Pinpoint the cell where the given text exists, returning its [X, Y] midpoint coordinate. 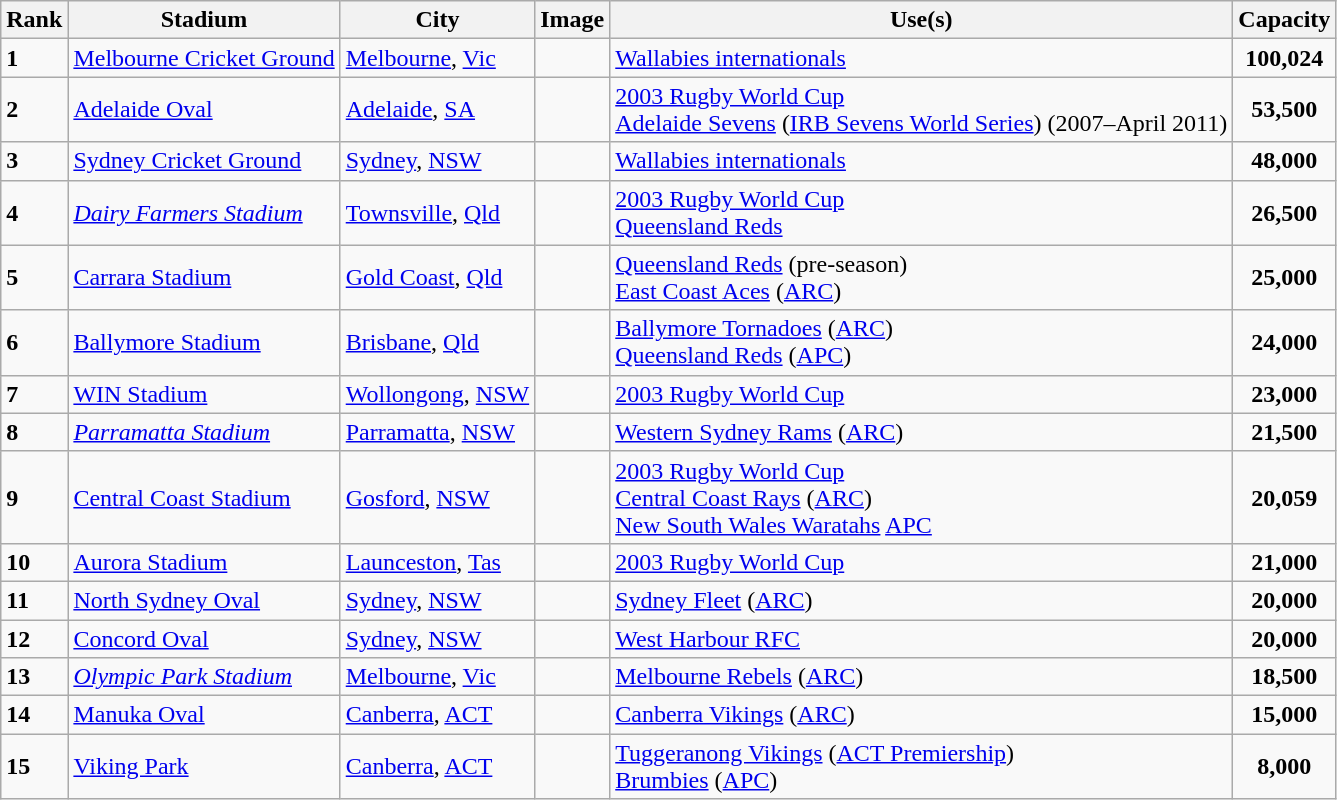
10 [34, 562]
2003 Rugby World CupCentral Coast Rays (ARC)New South Wales Waratahs APC [922, 497]
14 [34, 715]
Dairy Farmers Stadium [204, 212]
Brisbane, Qld [437, 342]
Use(s) [922, 20]
Sydney Cricket Ground [204, 161]
Rank [34, 20]
City [437, 20]
6 [34, 342]
48,000 [1284, 161]
2003 Rugby World CupQueensland Reds [922, 212]
Parramatta Stadium [204, 432]
West Harbour RFC [922, 639]
Central Coast Stadium [204, 497]
2 [34, 110]
8,000 [1284, 766]
Townsville, Qld [437, 212]
13 [34, 677]
Melbourne Rebels (ARC) [922, 677]
Stadium [204, 20]
Ballymore Tornadoes (ARC)Queensland Reds (APC) [922, 342]
25,000 [1284, 278]
23,000 [1284, 394]
Image [572, 20]
9 [34, 497]
21,500 [1284, 432]
24,000 [1284, 342]
12 [34, 639]
1 [34, 58]
Ballymore Stadium [204, 342]
WIN Stadium [204, 394]
8 [34, 432]
15 [34, 766]
3 [34, 161]
Parramatta, NSW [437, 432]
Queensland Reds (pre-season)East Coast Aces (ARC) [922, 278]
11 [34, 600]
Manuka Oval [204, 715]
Aurora Stadium [204, 562]
Tuggeranong Vikings (ACT Premiership)Brumbies (APC) [922, 766]
North Sydney Oval [204, 600]
Adelaide Oval [204, 110]
Wollongong, NSW [437, 394]
Carrara Stadium [204, 278]
Olympic Park Stadium [204, 677]
53,500 [1284, 110]
Launceston, Tas [437, 562]
2003 Rugby World CupAdelaide Sevens (IRB Sevens World Series) (2007–April 2011) [922, 110]
15,000 [1284, 715]
Concord Oval [204, 639]
Gold Coast, Qld [437, 278]
Sydney Fleet (ARC) [922, 600]
Viking Park [204, 766]
Gosford, NSW [437, 497]
21,000 [1284, 562]
18,500 [1284, 677]
Capacity [1284, 20]
Adelaide, SA [437, 110]
Western Sydney Rams (ARC) [922, 432]
20,059 [1284, 497]
4 [34, 212]
7 [34, 394]
Canberra Vikings (ARC) [922, 715]
5 [34, 278]
26,500 [1284, 212]
100,024 [1284, 58]
Melbourne Cricket Ground [204, 58]
